Return [x, y] of the center of cell containing provided text 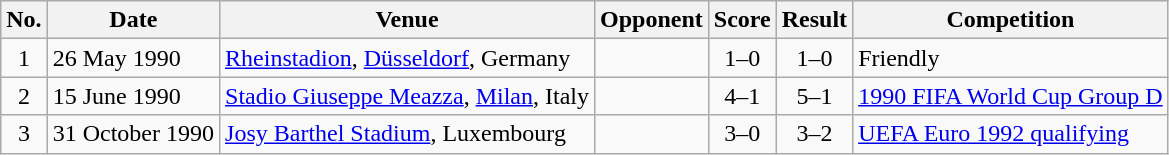
Venue [408, 20]
15 June 1990 [133, 96]
3 [24, 134]
Josy Barthel Stadium, Luxembourg [408, 134]
4–1 [742, 96]
No. [24, 20]
2 [24, 96]
Score [742, 20]
Friendly [1011, 58]
5–1 [814, 96]
1 [24, 58]
1990 FIFA World Cup Group D [1011, 96]
3–0 [742, 134]
Result [814, 20]
Stadio Giuseppe Meazza, Milan, Italy [408, 96]
26 May 1990 [133, 58]
Opponent [651, 20]
Date [133, 20]
Competition [1011, 20]
UEFA Euro 1992 qualifying [1011, 134]
Rheinstadion, Düsseldorf, Germany [408, 58]
31 October 1990 [133, 134]
3–2 [814, 134]
